Capture the cell that displays the provided text and extract its (X, Y) central coordinate. 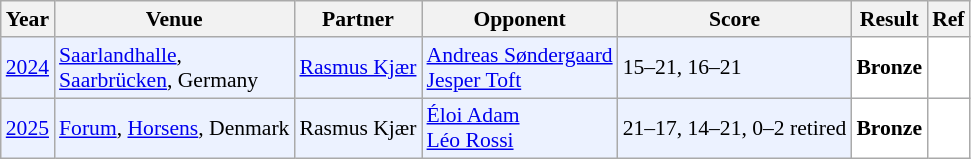
Forum, Horsens, Denmark (174, 128)
Year (28, 19)
21–17, 14–21, 0–2 retired (735, 128)
Andreas Søndergaard Jesper Toft (520, 68)
2024 (28, 68)
Saarlandhalle,Saarbrücken, Germany (174, 68)
2025 (28, 128)
Opponent (520, 19)
Ref (948, 19)
Venue (174, 19)
Partner (358, 19)
Éloi Adam Léo Rossi (520, 128)
15–21, 16–21 (735, 68)
Result (889, 19)
Score (735, 19)
